Find where the given text appears and provide that cell's center as [x, y] coordinate. 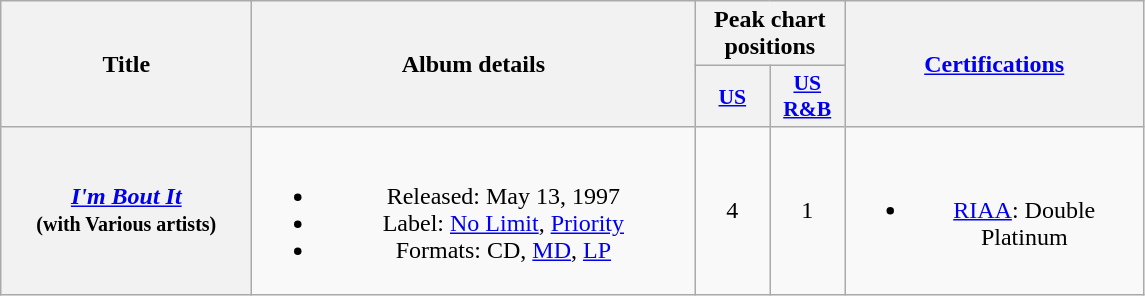
US [732, 96]
4 [732, 210]
I'm Bout It(with Various artists) [126, 210]
Released: May 13, 1997Label: No Limit, PriorityFormats: CD, MD, LP [474, 210]
US R&B [808, 96]
Album details [474, 64]
Peak chart positions [770, 34]
Certifications [994, 64]
1 [808, 210]
RIAA: Double Platinum [994, 210]
Title [126, 64]
